Provide the [X, Y] coordinate of the cell's center where the given text is located.  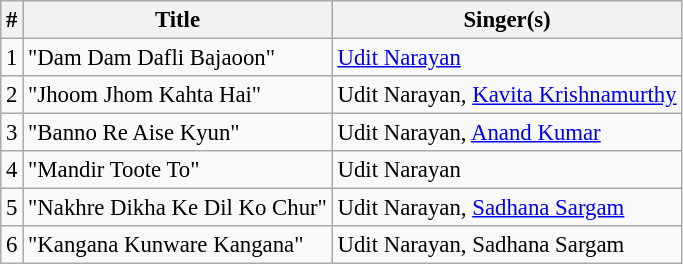
Udit Narayan, Anand Kumar [507, 133]
"Dam Dam Dafli Bajaoon" [178, 58]
2 [12, 95]
"Mandir Toote To" [178, 170]
"Kangana Kunware Kangana" [178, 245]
Udit Narayan, Kavita Krishnamurthy [507, 95]
Title [178, 20]
4 [12, 170]
"Nakhre Dikha Ke Dil Ko Chur" [178, 208]
5 [12, 208]
# [12, 20]
3 [12, 133]
"Banno Re Aise Kyun" [178, 133]
"Jhoom Jhom Kahta Hai" [178, 95]
Singer(s) [507, 20]
1 [12, 58]
6 [12, 245]
